Determine the (x, y) coordinate at the center of the cell enclosing the given text.  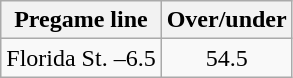
Pregame line (81, 20)
54.5 (226, 58)
Over/under (226, 20)
Florida St. –6.5 (81, 58)
